Return the [x, y] coordinate for the center point of the cell that contains the specified text.  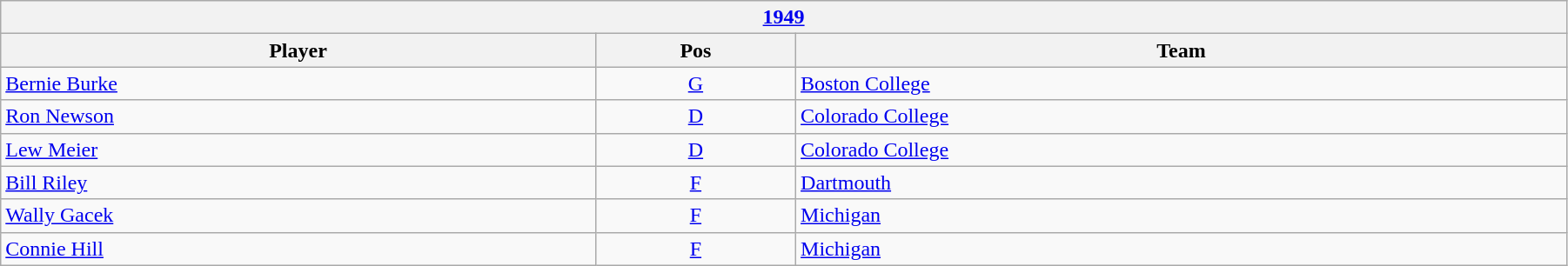
Ron Newson [298, 116]
1949 [784, 17]
Team [1182, 50]
Dartmouth [1182, 183]
Bill Riley [298, 183]
Connie Hill [298, 249]
Bernie Burke [298, 83]
Boston College [1182, 83]
Player [298, 50]
G [695, 83]
Wally Gacek [298, 216]
Lew Meier [298, 150]
Pos [695, 50]
